Extract the (x, y) coordinate from the center of the cell holding the provided text.  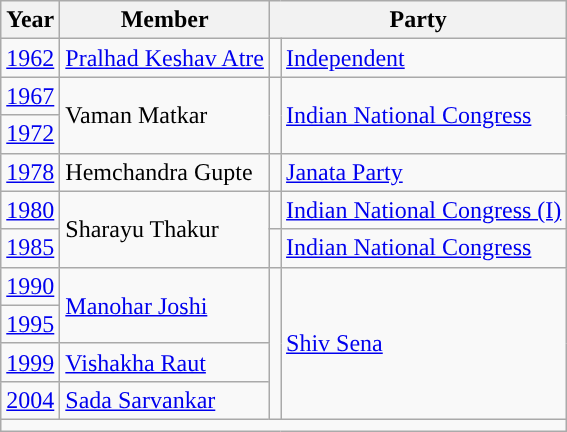
1967 (30, 96)
1990 (30, 286)
Pralhad Keshav Atre (165, 58)
1962 (30, 58)
1999 (30, 362)
2004 (30, 400)
1972 (30, 134)
Sada Sarvankar (165, 400)
Party (418, 20)
Independent (424, 58)
Member (165, 20)
1980 (30, 210)
Sharayu Thakur (165, 229)
Indian National Congress (I) (424, 210)
Janata Party (424, 172)
1978 (30, 172)
1995 (30, 324)
Shiv Sena (424, 343)
Manohar Joshi (165, 305)
Vaman Matkar (165, 115)
Hemchandra Gupte (165, 172)
1985 (30, 248)
Year (30, 20)
Vishakha Raut (165, 362)
